From the cell containing the given text, extract its center point as [X, Y] coordinate. 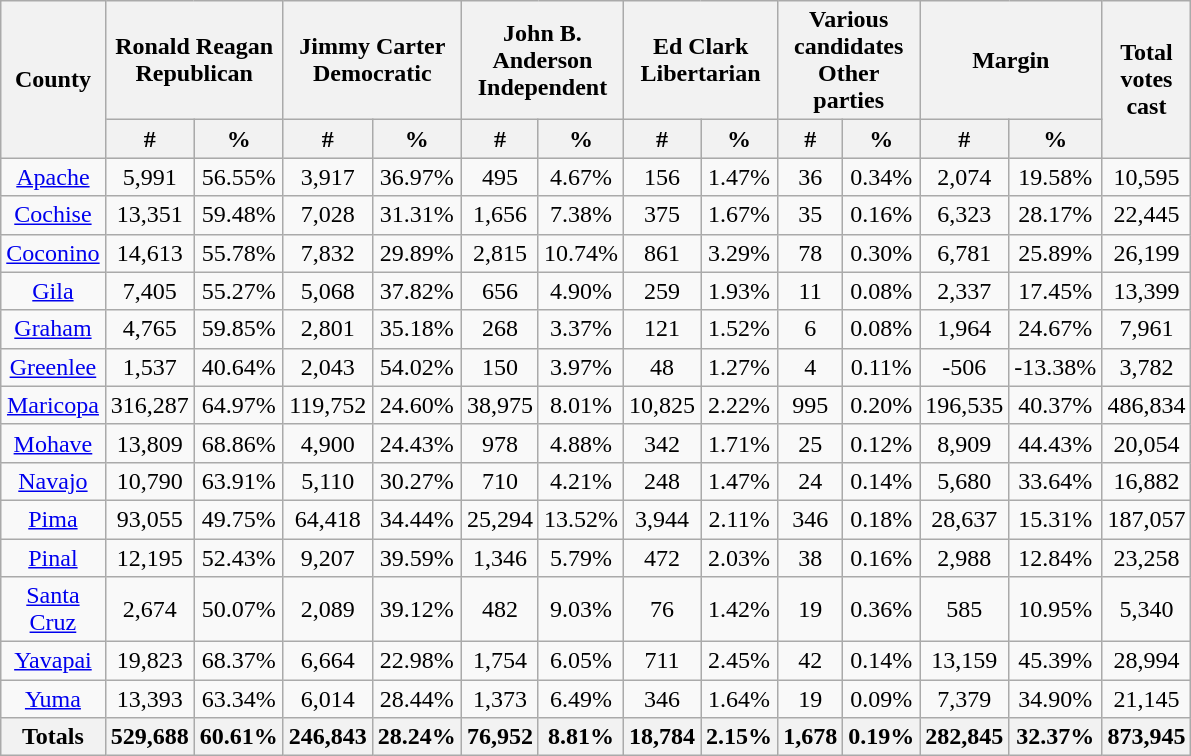
36 [810, 177]
76 [662, 610]
8.01% [580, 405]
60.61% [238, 737]
26,199 [1146, 253]
10.95% [1056, 610]
55.78% [238, 253]
21,145 [1146, 699]
Coconino [53, 253]
Cochise [53, 215]
25 [810, 443]
7,405 [150, 291]
56.55% [238, 177]
42 [810, 661]
711 [662, 661]
1.42% [740, 610]
52.43% [238, 557]
873,945 [1146, 737]
5,680 [964, 481]
76,952 [500, 737]
0.09% [882, 699]
0.12% [882, 443]
282,845 [964, 737]
78 [810, 253]
472 [662, 557]
248 [662, 481]
4.90% [580, 291]
0.19% [882, 737]
7.38% [580, 215]
6.05% [580, 661]
1.67% [740, 215]
3,782 [1146, 367]
Yuma [53, 699]
10,790 [150, 481]
259 [662, 291]
28,994 [1146, 661]
1,656 [500, 215]
13,399 [1146, 291]
375 [662, 215]
10.74% [580, 253]
Various candidatesOther parties [849, 60]
2,043 [328, 367]
1,373 [500, 699]
10,825 [662, 405]
22.98% [416, 661]
8.81% [580, 737]
4.67% [580, 177]
9,207 [328, 557]
4.88% [580, 443]
268 [500, 329]
64,418 [328, 519]
2,674 [150, 610]
6,781 [964, 253]
5,991 [150, 177]
25.89% [1056, 253]
64.97% [238, 405]
342 [662, 443]
2.15% [740, 737]
37.82% [416, 291]
Total votes cast [1146, 80]
14,613 [150, 253]
121 [662, 329]
10,595 [1146, 177]
187,057 [1146, 519]
585 [964, 610]
1.64% [740, 699]
23,258 [1146, 557]
34.90% [1056, 699]
16,882 [1146, 481]
656 [500, 291]
9.03% [580, 610]
156 [662, 177]
3.97% [580, 367]
45.39% [1056, 661]
Greenlee [53, 367]
36.97% [416, 177]
Navajo [53, 481]
Maricopa [53, 405]
119,752 [328, 405]
486,834 [1146, 405]
4,900 [328, 443]
19.58% [1056, 177]
6.49% [580, 699]
1.27% [740, 367]
2,801 [328, 329]
196,535 [964, 405]
2.11% [740, 519]
30.27% [416, 481]
Jimmy CarterDemocratic [372, 60]
17.45% [1056, 291]
6,014 [328, 699]
93,055 [150, 519]
3,944 [662, 519]
25,294 [500, 519]
1,678 [810, 737]
Pinal [53, 557]
2,337 [964, 291]
39.59% [416, 557]
49.75% [238, 519]
40.64% [238, 367]
5,068 [328, 291]
35 [810, 215]
48 [662, 367]
68.37% [238, 661]
34.44% [416, 519]
59.48% [238, 215]
4 [810, 367]
32.37% [1056, 737]
529,688 [150, 737]
44.43% [1056, 443]
6,664 [328, 661]
6 [810, 329]
28,637 [964, 519]
15.31% [1056, 519]
-13.38% [1056, 367]
5,110 [328, 481]
19,823 [150, 661]
13,159 [964, 661]
246,843 [328, 737]
68.86% [238, 443]
Graham [53, 329]
63.91% [238, 481]
24.67% [1056, 329]
2.22% [740, 405]
861 [662, 253]
24 [810, 481]
6,323 [964, 215]
18,784 [662, 737]
12,195 [150, 557]
150 [500, 367]
28.44% [416, 699]
20,054 [1146, 443]
Apache [53, 177]
John B. AndersonIndependent [542, 60]
24.43% [416, 443]
13,393 [150, 699]
50.07% [238, 610]
22,445 [1146, 215]
39.12% [416, 610]
38,975 [500, 405]
40.37% [1056, 405]
County [53, 80]
978 [500, 443]
8,909 [964, 443]
1,754 [500, 661]
2,988 [964, 557]
2,089 [328, 610]
13,809 [150, 443]
3.37% [580, 329]
495 [500, 177]
0.20% [882, 405]
Totals [53, 737]
482 [500, 610]
13,351 [150, 215]
3.29% [740, 253]
0.18% [882, 519]
4.21% [580, 481]
316,287 [150, 405]
Pima [53, 519]
59.85% [238, 329]
710 [500, 481]
55.27% [238, 291]
Margin [1011, 60]
1,964 [964, 329]
1,346 [500, 557]
11 [810, 291]
54.02% [416, 367]
0.34% [882, 177]
31.31% [416, 215]
Ronald ReaganRepublican [194, 60]
5,340 [1146, 610]
Yavapai [53, 661]
1.52% [740, 329]
995 [810, 405]
7,961 [1146, 329]
28.24% [416, 737]
0.30% [882, 253]
33.64% [1056, 481]
12.84% [1056, 557]
38 [810, 557]
Santa Cruz [53, 610]
29.89% [416, 253]
-506 [964, 367]
2.03% [740, 557]
3,917 [328, 177]
24.60% [416, 405]
2,815 [500, 253]
1.93% [740, 291]
13.52% [580, 519]
5.79% [580, 557]
35.18% [416, 329]
0.11% [882, 367]
Ed ClarkLibertarian [701, 60]
63.34% [238, 699]
28.17% [1056, 215]
1,537 [150, 367]
7,832 [328, 253]
2,074 [964, 177]
1.71% [740, 443]
4,765 [150, 329]
Gila [53, 291]
Mohave [53, 443]
7,028 [328, 215]
7,379 [964, 699]
2.45% [740, 661]
0.36% [882, 610]
